Locate the cell with the specified text and output its (X, Y) center coordinate. 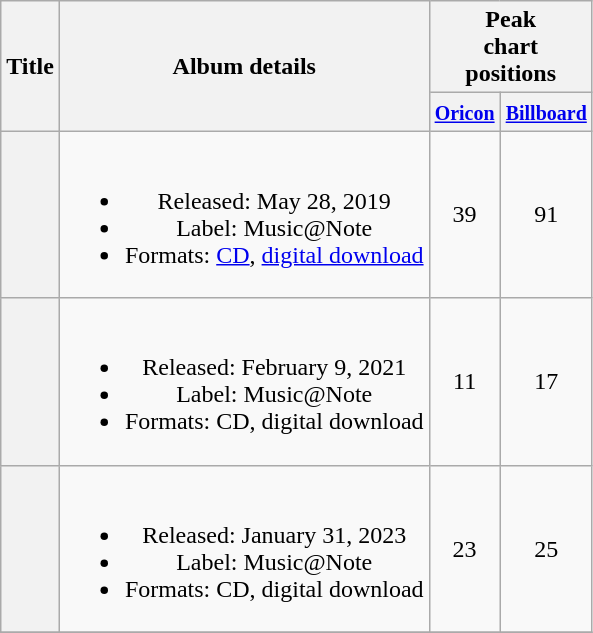
Peak chart positions (510, 47)
Released: February 9, 2021Label: Music@NoteFormats: CD, digital download (244, 382)
91 (546, 214)
Album details (244, 66)
Released: January 31, 2023Label: Music@NoteFormats: CD, digital download (244, 548)
25 (546, 548)
Billboard (546, 112)
Released: May 28, 2019Label: Music@NoteFormats: CD, digital download (244, 214)
Oricon (464, 112)
17 (546, 382)
39 (464, 214)
23 (464, 548)
Title (30, 66)
11 (464, 382)
